Locate the cell with the specified text and output its [x, y] center coordinate. 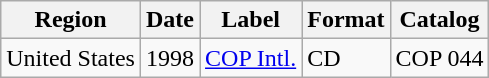
Label [251, 20]
1998 [170, 58]
Format [346, 20]
COP 044 [440, 58]
Region [71, 20]
United States [71, 58]
Date [170, 20]
CD [346, 58]
Catalog [440, 20]
COP Intl. [251, 58]
